Determine the (X, Y) coordinate at the center of the cell enclosing the given text.  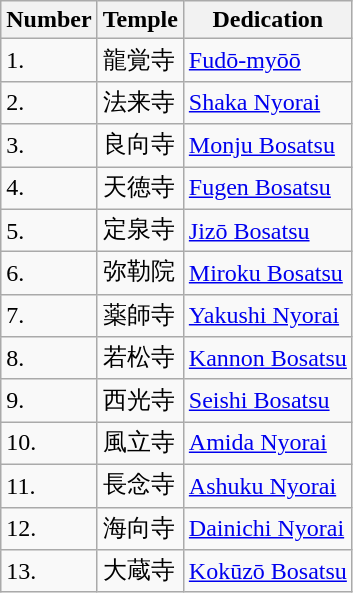
2. (49, 102)
長念寺 (140, 486)
9. (49, 400)
法来寺 (140, 102)
Kannon Bosatsu (268, 358)
12. (49, 528)
5. (49, 230)
1. (49, 60)
Seishi Bosatsu (268, 400)
Amida Nyorai (268, 444)
Kokūzō Bosatsu (268, 572)
風立寺 (140, 444)
Fugen Bosatsu (268, 188)
11. (49, 486)
Dainichi Nyorai (268, 528)
8. (49, 358)
良向寺 (140, 146)
Ashuku Nyorai (268, 486)
弥勒院 (140, 274)
天徳寺 (140, 188)
10. (49, 444)
7. (49, 316)
Monju Bosatsu (268, 146)
3. (49, 146)
4. (49, 188)
6. (49, 274)
Miroku Bosatsu (268, 274)
Yakushi Nyorai (268, 316)
Jizō Bosatsu (268, 230)
Shaka Nyorai (268, 102)
Fudō-myōō (268, 60)
若松寺 (140, 358)
Temple (140, 20)
13. (49, 572)
薬師寺 (140, 316)
Dedication (268, 20)
龍覚寺 (140, 60)
西光寺 (140, 400)
大蔵寺 (140, 572)
定泉寺 (140, 230)
Number (49, 20)
海向寺 (140, 528)
